Find where the given text appears and provide that cell's center as (X, Y) coordinate. 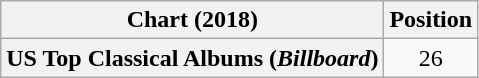
26 (431, 58)
Position (431, 20)
US Top Classical Albums (Billboard) (192, 58)
Chart (2018) (192, 20)
